For the text-containing cell, return its midpoint in (x, y) coordinate format. 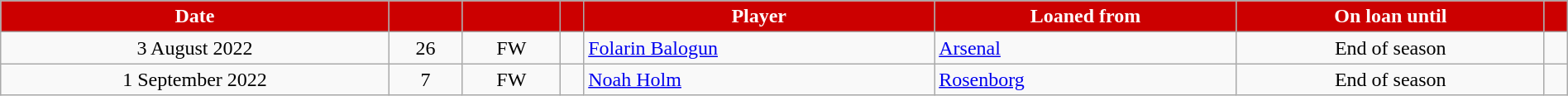
Player (759, 17)
Rosenborg (1086, 79)
3 August 2022 (195, 48)
7 (425, 79)
On loan until (1390, 17)
Arsenal (1086, 48)
Folarin Balogun (759, 48)
1 September 2022 (195, 79)
Date (195, 17)
26 (425, 48)
Noah Holm (759, 79)
Loaned from (1086, 17)
